Identify which cell holds the provided text, then report its (X, Y) central coordinate. 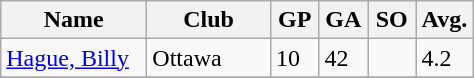
Ottawa (209, 58)
10 (294, 58)
Club (209, 20)
SO (392, 20)
GP (294, 20)
42 (344, 58)
Avg. (444, 20)
GA (344, 20)
4.2 (444, 58)
Hague, Billy (74, 58)
Name (74, 20)
